Return the (X, Y) coordinate for the center point of the cell that contains the specified text.  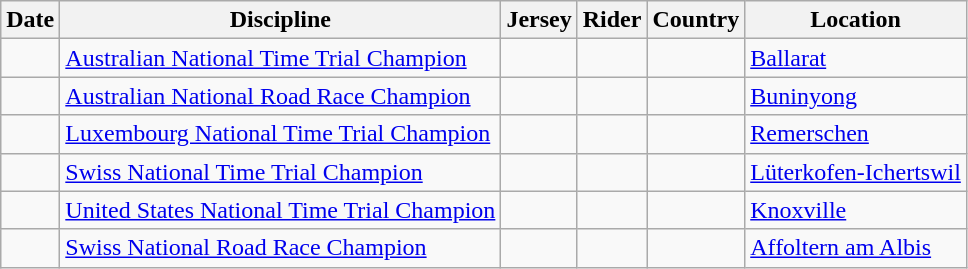
Swiss National Time Trial Champion (280, 172)
Ballarat (856, 58)
Jersey (539, 20)
Date (30, 20)
Country (696, 20)
Lüterkofen-Ichertswil (856, 172)
Rider (612, 20)
Remerschen (856, 134)
Luxembourg National Time Trial Champion (280, 134)
Australian National Time Trial Champion (280, 58)
Location (856, 20)
United States National Time Trial Champion (280, 210)
Knoxville (856, 210)
Buninyong (856, 96)
Australian National Road Race Champion (280, 96)
Affoltern am Albis (856, 248)
Discipline (280, 20)
Swiss National Road Race Champion (280, 248)
